Pinpoint the cell where the given text exists, returning its [X, Y] midpoint coordinate. 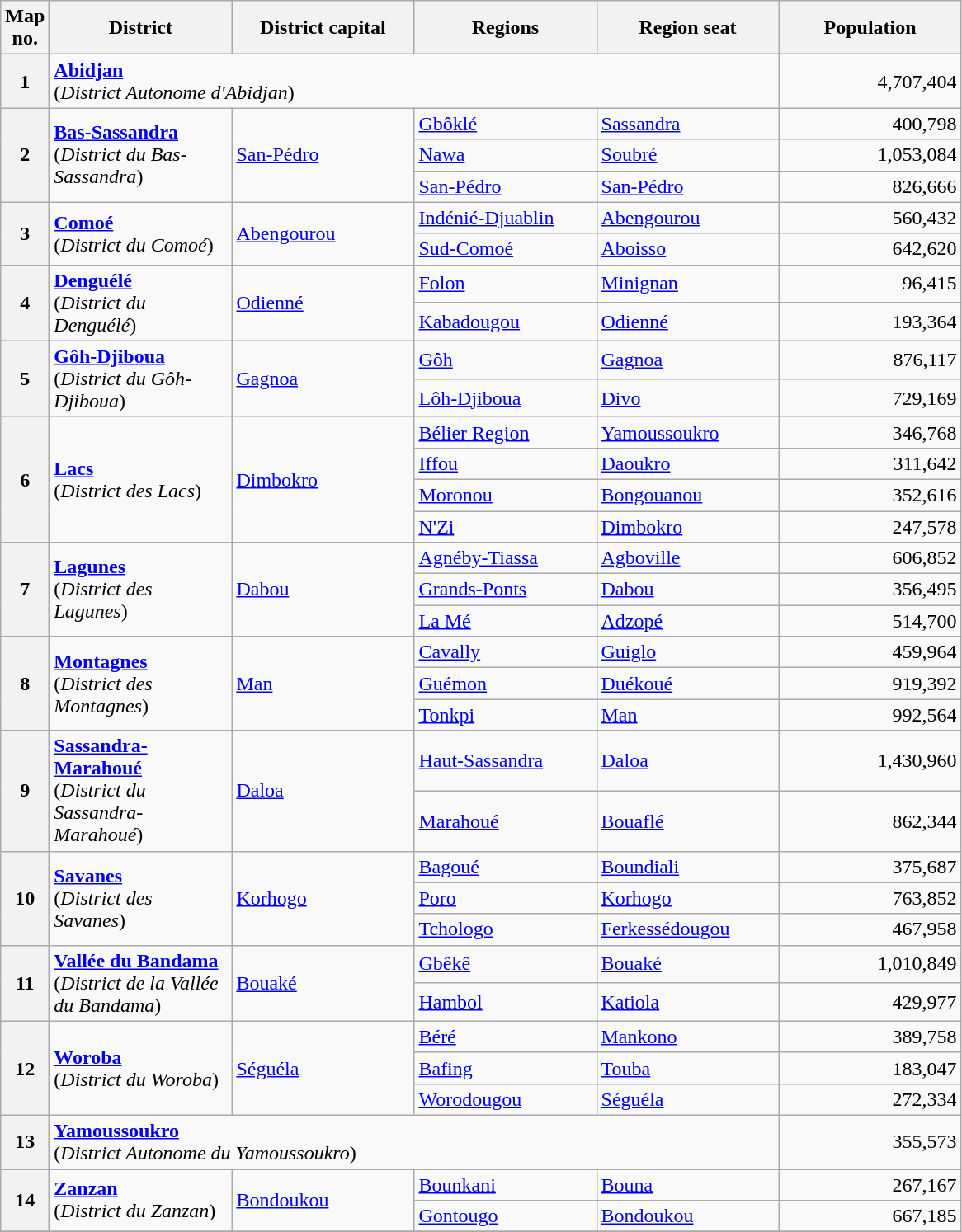
10 [25, 898]
1 [25, 81]
4 [25, 303]
Lacs (District des Lacs) [140, 479]
Agboville [688, 558]
459,964 [870, 652]
Guiglo [688, 652]
Savanes (District des Savanes) [140, 898]
729,169 [870, 397]
Montagnes (District des Montagnes) [140, 684]
Guémon [505, 684]
N'Zi [505, 527]
763,852 [870, 898]
375,687 [870, 867]
Map no. [25, 28]
Sassandra-Marahoué (District du Sassandra-Marahoué) [140, 791]
2 [25, 155]
862,344 [870, 821]
Population [870, 28]
Marahoué [505, 821]
183,047 [870, 1068]
Gôh-Djiboua (District du Gôh-Djiboua) [140, 379]
Agnéby-Tiassa [505, 558]
9 [25, 791]
Bas-Sassandra (District du Bas-Sassandra) [140, 155]
876,117 [870, 360]
14 [25, 1201]
District [140, 28]
Mankono [688, 1037]
272,334 [870, 1099]
560,432 [870, 218]
Cavally [505, 652]
Adzopé [688, 621]
356,495 [870, 590]
467,958 [870, 929]
Touba [688, 1068]
Sud-Comoé [505, 249]
Haut-Sassandra [505, 760]
Region seat [688, 28]
12 [25, 1068]
Lagunes (District des Lagunes) [140, 590]
Bounkani [505, 1185]
826,666 [870, 186]
Aboisso [688, 249]
Abidjan (District Autonome d'Abidjan) [414, 81]
Denguélé (District du Denguélé) [140, 303]
96,415 [870, 284]
389,758 [870, 1037]
Poro [505, 898]
606,852 [870, 558]
5 [25, 379]
Gontougo [505, 1216]
193,364 [870, 322]
Iffou [505, 463]
642,620 [870, 249]
355,573 [870, 1141]
4,707,404 [870, 81]
919,392 [870, 684]
Gbôklé [505, 124]
Grands-Ponts [505, 590]
Folon [505, 284]
Ferkessédougou [688, 929]
Tonkpi [505, 715]
13 [25, 1141]
429,977 [870, 1002]
Comoé (District du Comoé) [140, 233]
6 [25, 479]
Minignan [688, 284]
Bouna [688, 1185]
Bongouanou [688, 495]
Bagoué [505, 867]
Soubré [688, 155]
District capital [323, 28]
Divo [688, 397]
Yamoussoukro [688, 432]
Hambol [505, 1002]
Béré [505, 1037]
352,616 [870, 495]
1,010,849 [870, 964]
Bouaflé [688, 821]
267,167 [870, 1185]
Katiola [688, 1002]
Duékoué [688, 684]
Bafing [505, 1068]
Kabadougou [505, 322]
Gbêkê [505, 964]
992,564 [870, 715]
400,798 [870, 124]
Lôh-Djiboua [505, 397]
Yamoussoukro (District Autonome du Yamoussoukro) [414, 1141]
311,642 [870, 463]
La Mé [505, 621]
8 [25, 684]
514,700 [870, 621]
346,768 [870, 432]
Sassandra [688, 124]
Zanzan (District du Zanzan) [140, 1201]
Tchologo [505, 929]
1,053,084 [870, 155]
Nawa [505, 155]
Regions [505, 28]
Vallée du Bandama (District de la Vallée du Bandama) [140, 983]
667,185 [870, 1216]
3 [25, 233]
Moronou [505, 495]
Indénié-Djuablin [505, 218]
Gôh [505, 360]
Worodougou [505, 1099]
Daoukro [688, 463]
1,430,960 [870, 760]
11 [25, 983]
Woroba (District du Woroba) [140, 1068]
7 [25, 590]
Bélier Region [505, 432]
Boundiali [688, 867]
247,578 [870, 527]
